Determine the [X, Y] coordinate at the center of the cell enclosing the given text.  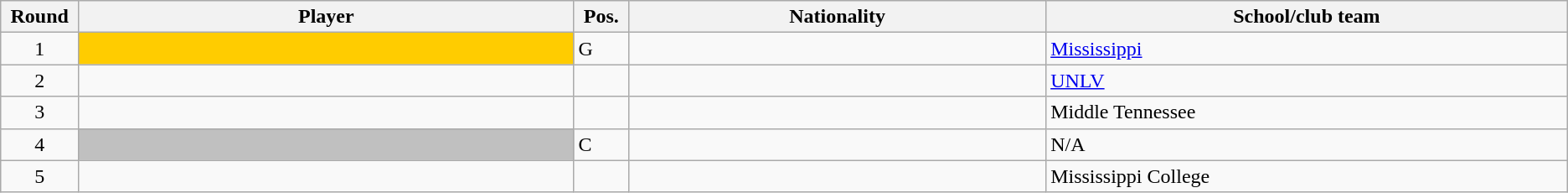
1 [40, 49]
4 [40, 144]
Player [327, 17]
3 [40, 112]
Pos. [601, 17]
Nationality [838, 17]
School/club team [1307, 17]
N/A [1307, 144]
G [601, 49]
Mississippi College [1307, 176]
Round [40, 17]
C [601, 144]
Middle Tennessee [1307, 112]
UNLV [1307, 81]
Mississippi [1307, 49]
2 [40, 81]
5 [40, 176]
